Pinpoint the cell where the given text exists, returning its (x, y) midpoint coordinate. 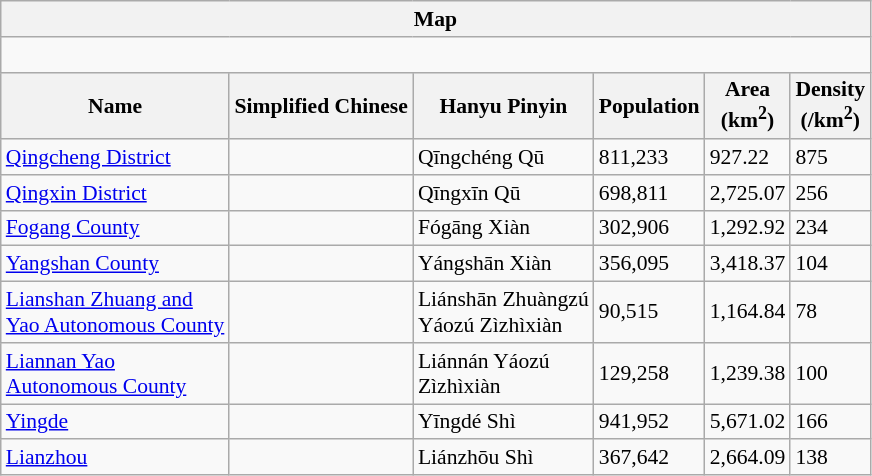
138 (830, 458)
698,811 (650, 193)
3,418.37 (748, 264)
Liánshān ZhuàngzúYáozú Zìzhìxiàn (504, 312)
Liannan YaoAutonomous County (116, 374)
367,642 (650, 458)
1,239.38 (748, 374)
Qingxin District (116, 193)
Qīngchéng Qū (504, 157)
166 (830, 422)
Density(/km2) (830, 106)
104 (830, 264)
Liánnán YáozúZìzhìxiàn (504, 374)
Yángshān Xiàn (504, 264)
811,233 (650, 157)
Fógāng Xiàn (504, 228)
1,164.84 (748, 312)
302,906 (650, 228)
Area(km2) (748, 106)
Population (650, 106)
Simplified Chinese (320, 106)
941,952 (650, 422)
5,671.02 (748, 422)
356,095 (650, 264)
2,664.09 (748, 458)
1,292.92 (748, 228)
Map (436, 19)
Qīngxīn Qū (504, 193)
875 (830, 157)
256 (830, 193)
927.22 (748, 157)
Hanyu Pinyin (504, 106)
90,515 (650, 312)
Qingcheng District (116, 157)
100 (830, 374)
Liánzhōu Shì (504, 458)
Yingde (116, 422)
Yangshan County (116, 264)
2,725.07 (748, 193)
129,258 (650, 374)
Lianzhou (116, 458)
Lianshan Zhuang andYao Autonomous County (116, 312)
Name (116, 106)
234 (830, 228)
Yīngdé Shì (504, 422)
Fogang County (116, 228)
78 (830, 312)
